Locate the cell with the specified text and output its [X, Y] center coordinate. 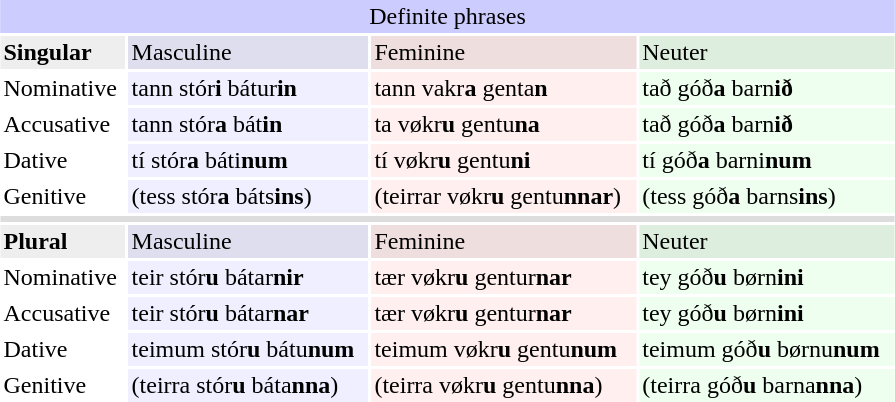
Definite phrases [447, 16]
ta vøkru gentuna [504, 124]
teimum vøkru gentunum [504, 350]
Plural [62, 242]
tí góða barninum [766, 160]
(teirra góðu barnanna) [766, 386]
tann stóri báturin [249, 88]
Singular [62, 52]
teir stóru bátarnar [249, 314]
(teirra vøkru gentunna) [504, 386]
tann stóra bátin [249, 124]
tann vakra gentan [504, 88]
tí vøkru gentuni [504, 160]
teimum góðu børnunum [766, 350]
(teirrar vøkru gentunnar) [504, 196]
teir stóru bátarnir [249, 278]
teimum stóru bátunum [249, 350]
(teirra stóru bátanna) [249, 386]
(tess stóra bátsins) [249, 196]
tí stóra bátinum [249, 160]
(tess góða barnsins) [766, 196]
